For the text-containing cell, return its midpoint in [x, y] coordinate format. 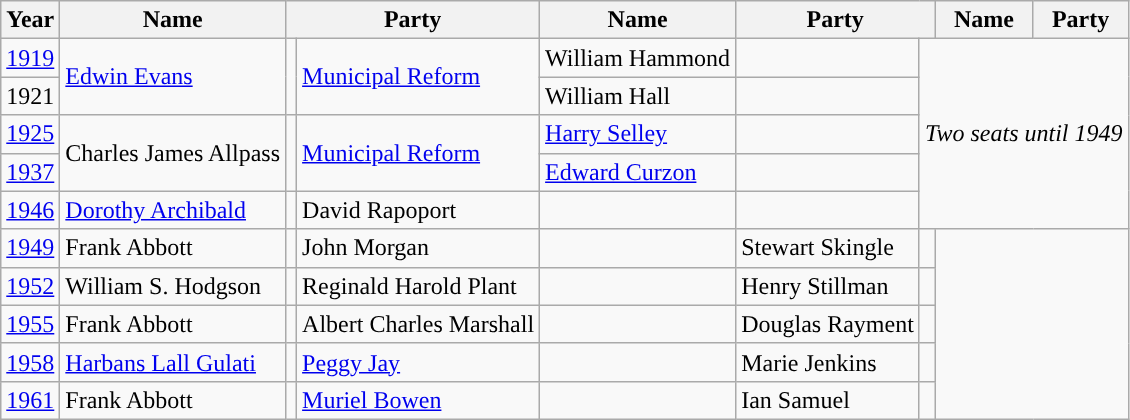
Edwin Evans [173, 77]
Year [30, 20]
John Morgan [418, 248]
1919 [30, 58]
William S. Hodgson [173, 286]
Stewart Skingle [828, 248]
Henry Stillman [828, 286]
Harry Selley [638, 134]
Edward Curzon [638, 172]
1958 [30, 362]
Ian Samuel [828, 400]
1946 [30, 210]
Douglas Rayment [828, 324]
1961 [30, 400]
1921 [30, 96]
1925 [30, 134]
Reginald Harold Plant [418, 286]
Dorothy Archibald [173, 210]
1937 [30, 172]
Albert Charles Marshall [418, 324]
Harbans Lall Gulati [173, 362]
1949 [30, 248]
William Hall [638, 96]
Muriel Bowen [418, 400]
William Hammond [638, 58]
Peggy Jay [418, 362]
David Rapoport [418, 210]
1955 [30, 324]
Charles James Allpass [173, 153]
Two seats until 1949 [1024, 134]
Marie Jenkins [828, 362]
1952 [30, 286]
